Scan for the cell matching the given text and deliver its [x, y] coordinate at center. 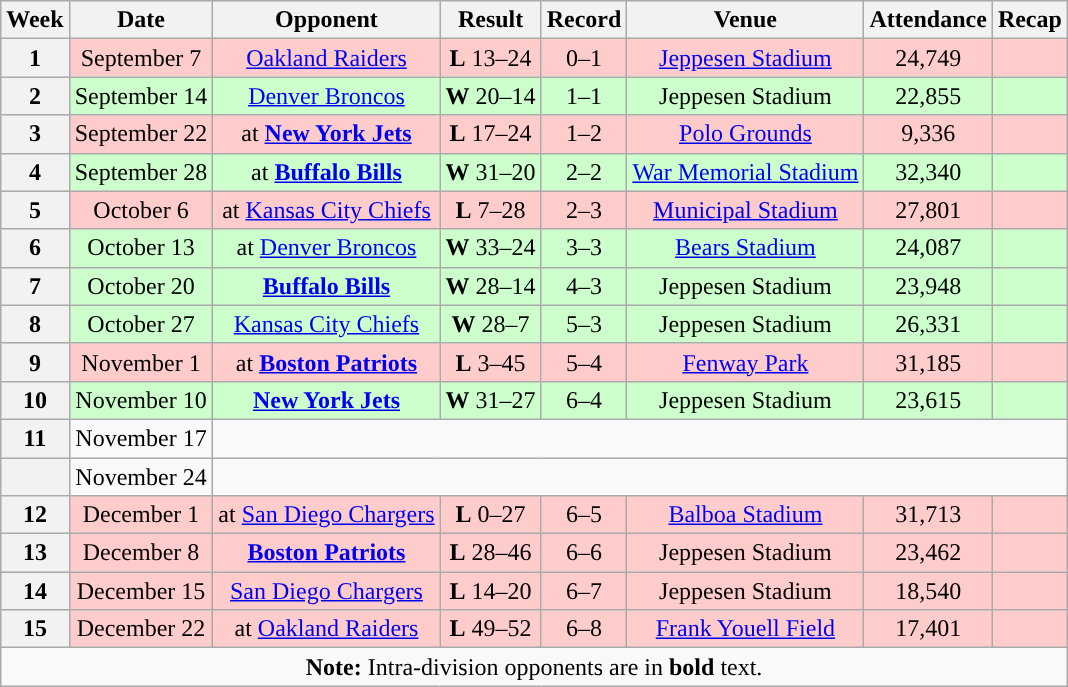
L 14–20 [490, 591]
at New York Jets [326, 134]
Attendance [928, 20]
at San Diego Chargers [326, 515]
December 1 [141, 515]
December 8 [141, 553]
5 [35, 210]
23,615 [928, 400]
New York Jets [326, 400]
3 [35, 134]
November 24 [141, 477]
L 13–24 [490, 58]
at Oakland Raiders [326, 629]
Opponent [326, 20]
4–3 [584, 286]
December 22 [141, 629]
November 10 [141, 400]
32,340 [928, 172]
L 28–46 [490, 553]
at Boston Patriots [326, 362]
31,185 [928, 362]
0–1 [584, 58]
Municipal Stadium [746, 210]
23,462 [928, 553]
24,087 [928, 248]
Frank Youell Field [746, 629]
W 31–27 [490, 400]
1–1 [584, 96]
L 49–52 [490, 629]
22,855 [928, 96]
26,331 [928, 324]
Denver Broncos [326, 96]
September 22 [141, 134]
War Memorial Stadium [746, 172]
at Buffalo Bills [326, 172]
October 27 [141, 324]
Kansas City Chiefs [326, 324]
6–7 [584, 591]
Balboa Stadium [746, 515]
15 [35, 629]
L 0–27 [490, 515]
5–3 [584, 324]
Polo Grounds [746, 134]
W 31–20 [490, 172]
9,336 [928, 134]
Boston Patriots [326, 553]
Buffalo Bills [326, 286]
6–4 [584, 400]
Week [35, 20]
31,713 [928, 515]
3–3 [584, 248]
11 [35, 438]
2 [35, 96]
at Denver Broncos [326, 248]
September 14 [141, 96]
W 20–14 [490, 96]
23,948 [928, 286]
October 6 [141, 210]
at Kansas City Chiefs [326, 210]
4 [35, 172]
6–8 [584, 629]
Oakland Raiders [326, 58]
November 1 [141, 362]
27,801 [928, 210]
5–4 [584, 362]
Record [584, 20]
Fenway Park [746, 362]
Result [490, 20]
14 [35, 591]
W 28–14 [490, 286]
W 33–24 [490, 248]
September 7 [141, 58]
Recap [1030, 20]
L 17–24 [490, 134]
10 [35, 400]
1 [35, 58]
6–6 [584, 553]
1–2 [584, 134]
13 [35, 553]
December 15 [141, 591]
October 20 [141, 286]
6–5 [584, 515]
Bears Stadium [746, 248]
W 28–7 [490, 324]
Venue [746, 20]
Date [141, 20]
18,540 [928, 591]
2–3 [584, 210]
17,401 [928, 629]
6 [35, 248]
San Diego Chargers [326, 591]
12 [35, 515]
September 28 [141, 172]
L 7–28 [490, 210]
L 3–45 [490, 362]
9 [35, 362]
24,749 [928, 58]
November 17 [141, 438]
Note: Intra-division opponents are in bold text. [534, 667]
8 [35, 324]
7 [35, 286]
2–2 [584, 172]
October 13 [141, 248]
